Search for the cell housing the specified text and yield its (X, Y) center coordinate. 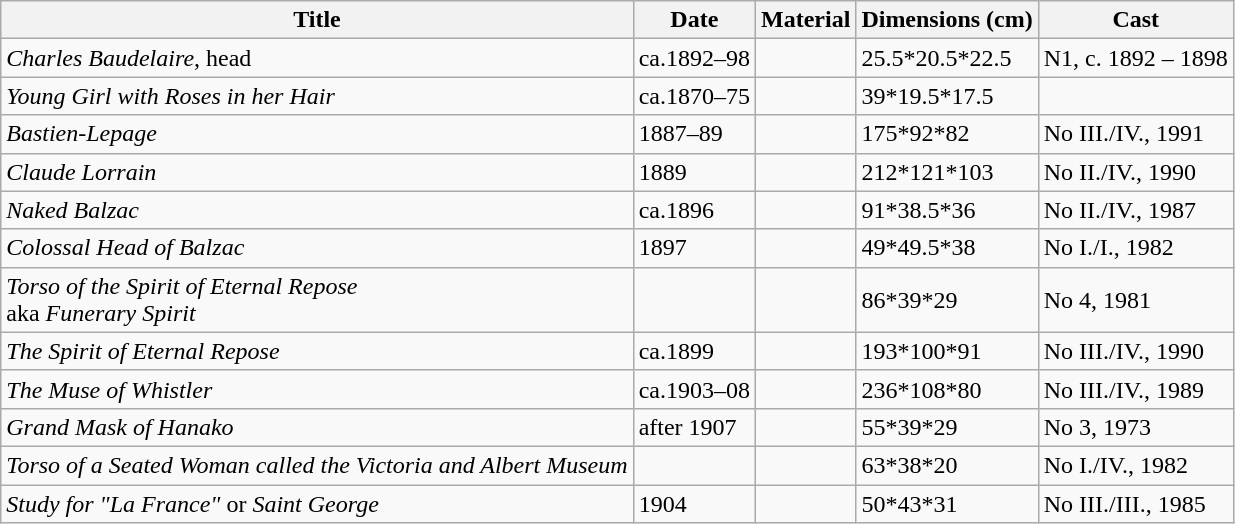
No III./IV., 1989 (1136, 389)
The Spirit of Eternal Repose (317, 351)
Title (317, 20)
No I./IV., 1982 (1136, 465)
236*108*80 (947, 389)
Torso of a Seated Woman called the Victoria and Albert Museum (317, 465)
Bastien-Lepage (317, 134)
No I./I., 1982 (1136, 248)
Study for "La France" or Saint George (317, 503)
Date (694, 20)
Torso of the Spirit of Eternal Reposeaka Funerary Spirit (317, 300)
39*19.5*17.5 (947, 96)
Grand Mask of Hanako (317, 427)
193*100*91 (947, 351)
Colossal Head of Balzac (317, 248)
The Muse of Whistler (317, 389)
1904 (694, 503)
Naked Balzac (317, 210)
Material (805, 20)
ca.1892–98 (694, 58)
91*38.5*36 (947, 210)
Dimensions (cm) (947, 20)
No 3, 1973 (1136, 427)
55*39*29 (947, 427)
Cast (1136, 20)
212*121*103 (947, 172)
63*38*20 (947, 465)
86*39*29 (947, 300)
No III./IV., 1991 (1136, 134)
No 4, 1981 (1136, 300)
50*43*31 (947, 503)
ca.1870–75 (694, 96)
after 1907 (694, 427)
1889 (694, 172)
Young Girl with Roses in her Hair (317, 96)
ca.1896 (694, 210)
No II./IV., 1990 (1136, 172)
1887–89 (694, 134)
No III./III., 1985 (1136, 503)
N1, c. 1892 – 1898 (1136, 58)
25.5*20.5*22.5 (947, 58)
ca.1903–08 (694, 389)
No II./IV., 1987 (1136, 210)
Charles Baudelaire, head (317, 58)
No III./IV., 1990 (1136, 351)
49*49.5*38 (947, 248)
ca.1899 (694, 351)
Claude Lorrain (317, 172)
1897 (694, 248)
175*92*82 (947, 134)
